Output the [x, y] coordinate of the center of the cell containing the given text.  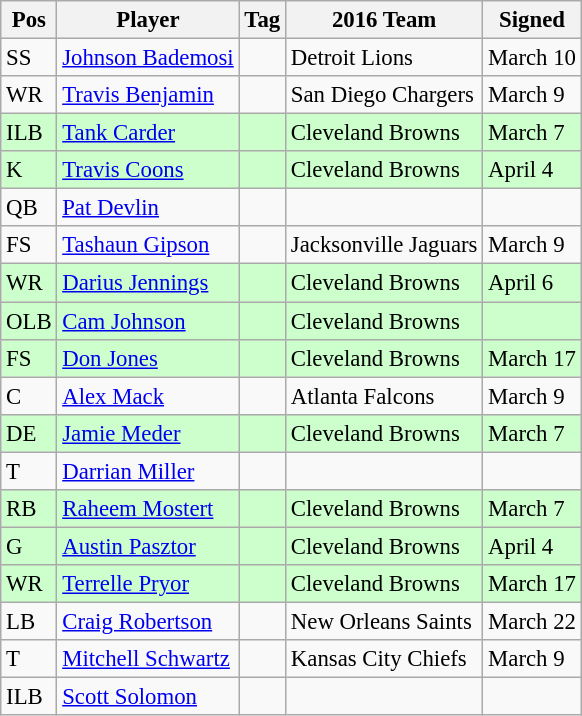
Don Jones [148, 358]
Pos [29, 20]
SS [29, 58]
Craig Robertson [148, 621]
Detroit Lions [384, 58]
Johnson Bademosi [148, 58]
New Orleans Saints [384, 621]
C [29, 396]
Austin Pasztor [148, 546]
March 10 [532, 58]
LB [29, 621]
Darrian Miller [148, 471]
Player [148, 20]
Mitchell Schwartz [148, 659]
QB [29, 208]
2016 Team [384, 20]
March 22 [532, 621]
San Diego Chargers [384, 95]
Jacksonville Jaguars [384, 245]
Signed [532, 20]
G [29, 546]
DE [29, 433]
OLB [29, 321]
Travis Benjamin [148, 95]
Darius Jennings [148, 283]
Kansas City Chiefs [384, 659]
Tashaun Gipson [148, 245]
Atlanta Falcons [384, 396]
K [29, 170]
Cam Johnson [148, 321]
Tag [262, 20]
Travis Coons [148, 170]
April 6 [532, 283]
Raheem Mostert [148, 509]
Pat Devlin [148, 208]
Tank Carder [148, 133]
Jamie Meder [148, 433]
Alex Mack [148, 396]
Scott Solomon [148, 697]
Terrelle Pryor [148, 584]
RB [29, 509]
